Extract the [x, y] coordinate from the center of the cell holding the provided text.  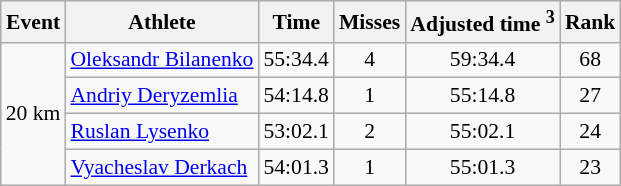
4 [370, 60]
Oleksandr Bilanenko [162, 60]
Athlete [162, 22]
20 km [34, 113]
Event [34, 22]
Vyacheslav Derkach [162, 167]
Misses [370, 22]
Andriy Deryzemlia [162, 96]
24 [590, 132]
27 [590, 96]
Time [296, 22]
53:02.1 [296, 132]
59:34.4 [482, 60]
Adjusted time 3 [482, 22]
Ruslan Lysenko [162, 132]
55:34.4 [296, 60]
54:14.8 [296, 96]
54:01.3 [296, 167]
Rank [590, 22]
23 [590, 167]
55:14.8 [482, 96]
55:02.1 [482, 132]
55:01.3 [482, 167]
68 [590, 60]
2 [370, 132]
